From the cell containing the given text, extract its center point as [x, y] coordinate. 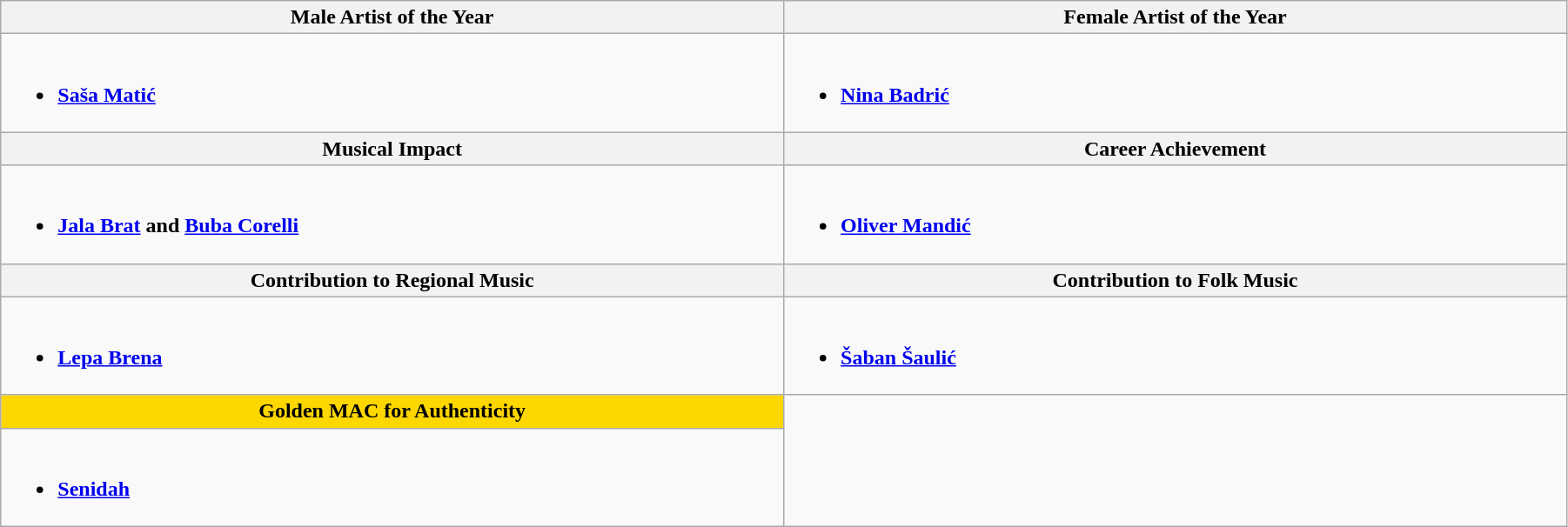
Jala Brat and Buba Corelli [392, 214]
Šaban Šaulić [1176, 346]
Male Artist of the Year [392, 17]
Golden MAC for Authenticity [392, 411]
Saša Matić [392, 83]
Musical Impact [392, 149]
Senidah [392, 477]
Female Artist of the Year [1176, 17]
Contribution to Folk Music [1176, 280]
Nina Badrić [1176, 83]
Contribution to Regional Music [392, 280]
Career Achievement [1176, 149]
Oliver Mandić [1176, 214]
Lepa Brena [392, 346]
